From the cell containing the given text, extract its center point as (x, y) coordinate. 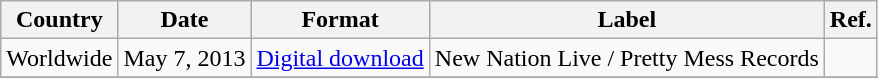
Label (626, 20)
Format (340, 20)
May 7, 2013 (184, 58)
Worldwide (60, 58)
Ref. (850, 20)
Digital download (340, 58)
New Nation Live / Pretty Mess Records (626, 58)
Date (184, 20)
Country (60, 20)
